For the text-containing cell, return its midpoint in [x, y] coordinate format. 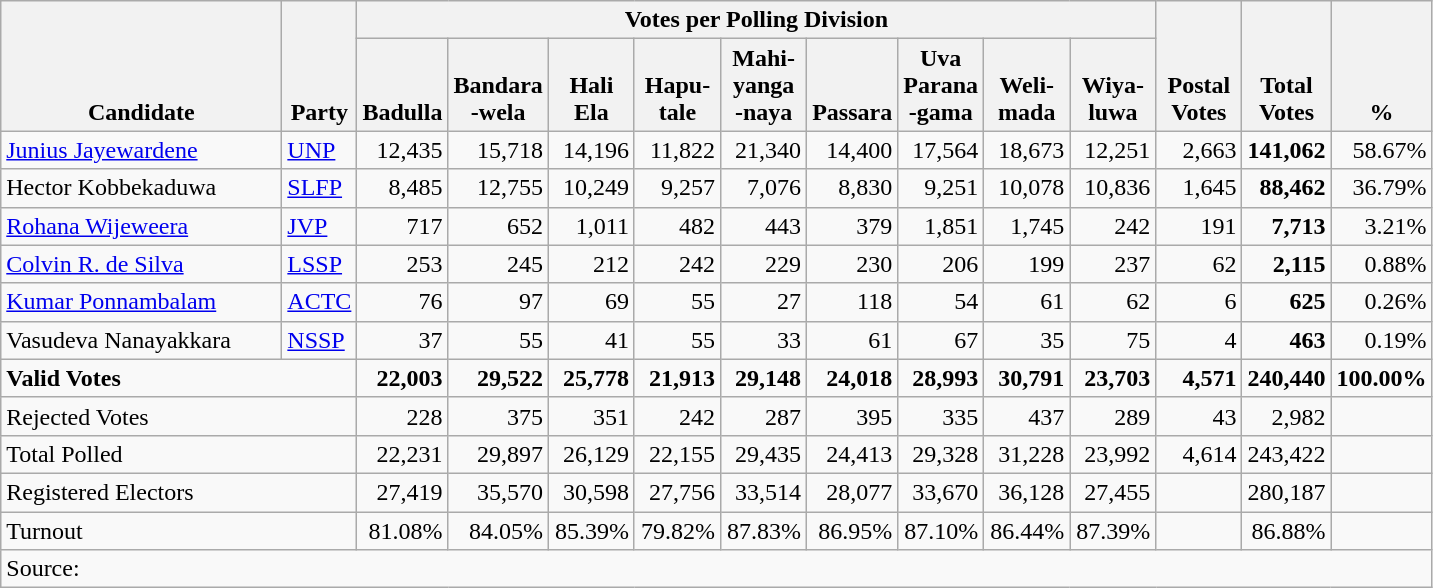
Weli-mada [1027, 85]
7,076 [764, 188]
PostalVotes [1199, 66]
SLFP [320, 188]
625 [1286, 302]
29,897 [498, 454]
% [1382, 66]
17,564 [941, 150]
31,228 [1027, 454]
81.08% [402, 531]
Source: [716, 569]
351 [591, 416]
245 [498, 264]
37 [402, 340]
9,257 [677, 188]
35,570 [498, 492]
14,400 [852, 150]
86.95% [852, 531]
76 [402, 302]
36,128 [1027, 492]
4 [1199, 340]
118 [852, 302]
97 [498, 302]
4,614 [1199, 454]
58.67% [1382, 150]
Junius Jayewardene [142, 150]
Passara [852, 85]
10,078 [1027, 188]
35 [1027, 340]
15,718 [498, 150]
36.79% [1382, 188]
1,745 [1027, 226]
2,982 [1286, 416]
26,129 [591, 454]
86.88% [1286, 531]
75 [1113, 340]
212 [591, 264]
25,778 [591, 378]
Party [320, 66]
54 [941, 302]
375 [498, 416]
253 [402, 264]
12,251 [1113, 150]
652 [498, 226]
33,514 [764, 492]
27 [764, 302]
Valid Votes [179, 378]
10,836 [1113, 188]
243,422 [1286, 454]
237 [1113, 264]
43 [1199, 416]
21,340 [764, 150]
23,992 [1113, 454]
141,062 [1286, 150]
Kumar Ponnambalam [142, 302]
Rejected Votes [179, 416]
1,645 [1199, 188]
Badulla [402, 85]
0.26% [1382, 302]
199 [1027, 264]
88,462 [1286, 188]
280,187 [1286, 492]
Mahi-yanga-naya [764, 85]
9,251 [941, 188]
206 [941, 264]
Hapu-tale [677, 85]
27,455 [1113, 492]
463 [1286, 340]
87.39% [1113, 531]
21,913 [677, 378]
2,115 [1286, 264]
LSSP [320, 264]
Bandara-wela [498, 85]
379 [852, 226]
22,003 [402, 378]
30,598 [591, 492]
33 [764, 340]
84.05% [498, 531]
2,663 [1199, 150]
6 [1199, 302]
UvaParana-gama [941, 85]
1,011 [591, 226]
10,249 [591, 188]
29,328 [941, 454]
Vasudeva Nanayakkara [142, 340]
0.88% [1382, 264]
28,993 [941, 378]
Total Polled [179, 454]
67 [941, 340]
14,196 [591, 150]
Wiya-luwa [1113, 85]
11,822 [677, 150]
JVP [320, 226]
100.00% [1382, 378]
8,830 [852, 188]
22,155 [677, 454]
30,791 [1027, 378]
482 [677, 226]
33,670 [941, 492]
29,148 [764, 378]
228 [402, 416]
0.19% [1382, 340]
29,435 [764, 454]
29,522 [498, 378]
18,673 [1027, 150]
443 [764, 226]
8,485 [402, 188]
717 [402, 226]
7,713 [1286, 226]
395 [852, 416]
24,018 [852, 378]
Registered Electors [179, 492]
41 [591, 340]
NSSP [320, 340]
86.44% [1027, 531]
87.10% [941, 531]
69 [591, 302]
Total Votes [1286, 66]
87.83% [764, 531]
23,703 [1113, 378]
Votes per Polling Division [756, 20]
1,851 [941, 226]
UNP [320, 150]
Candidate [142, 66]
230 [852, 264]
28,077 [852, 492]
12,435 [402, 150]
27,419 [402, 492]
79.82% [677, 531]
Turnout [179, 531]
24,413 [852, 454]
12,755 [498, 188]
27,756 [677, 492]
ACTC [320, 302]
240,440 [1286, 378]
85.39% [591, 531]
287 [764, 416]
437 [1027, 416]
3.21% [1382, 226]
HaliEla [591, 85]
Hector Kobbekaduwa [142, 188]
Rohana Wijeweera [142, 226]
289 [1113, 416]
22,231 [402, 454]
Colvin R. de Silva [142, 264]
4,571 [1199, 378]
229 [764, 264]
191 [1199, 226]
335 [941, 416]
